Detect which cell encompasses the target text, then output its [X, Y] center coordinate. 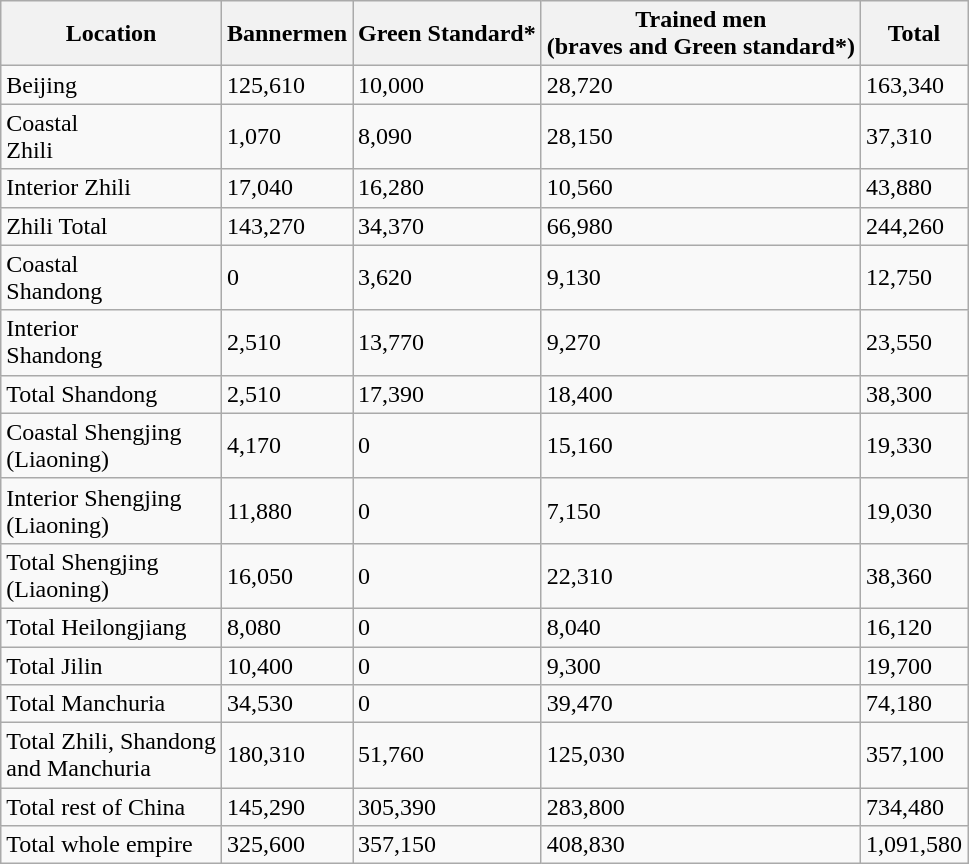
Total Zhili, Shandongand Manchuria [112, 756]
34,370 [448, 226]
18,400 [700, 394]
357,150 [448, 845]
125,610 [286, 85]
15,160 [700, 446]
143,270 [286, 226]
8,080 [286, 627]
Total rest of China [112, 807]
Zhili Total [112, 226]
305,390 [448, 807]
145,290 [286, 807]
163,340 [914, 85]
Location [112, 34]
7,150 [700, 510]
9,300 [700, 665]
74,180 [914, 704]
4,170 [286, 446]
1,091,580 [914, 845]
325,600 [286, 845]
180,310 [286, 756]
Bannermen [286, 34]
17,390 [448, 394]
Total [914, 34]
13,770 [448, 342]
19,030 [914, 510]
12,750 [914, 278]
28,150 [700, 136]
10,560 [700, 188]
Total Jilin [112, 665]
22,310 [700, 576]
19,700 [914, 665]
Beijing [112, 85]
66,980 [700, 226]
244,260 [914, 226]
125,030 [700, 756]
10,400 [286, 665]
28,720 [700, 85]
Total whole empire [112, 845]
11,880 [286, 510]
Total Manchuria [112, 704]
16,280 [448, 188]
CoastalShandong [112, 278]
Total Heilongjiang [112, 627]
3,620 [448, 278]
9,130 [700, 278]
1,070 [286, 136]
Interior Zhili [112, 188]
Total Shengjing(Liaoning) [112, 576]
283,800 [700, 807]
51,760 [448, 756]
10,000 [448, 85]
Green Standard* [448, 34]
23,550 [914, 342]
17,040 [286, 188]
16,120 [914, 627]
16,050 [286, 576]
38,300 [914, 394]
InteriorShandong [112, 342]
43,880 [914, 188]
CoastalZhili [112, 136]
Interior Shengjing(Liaoning) [112, 510]
357,100 [914, 756]
9,270 [700, 342]
8,040 [700, 627]
8,090 [448, 136]
38,360 [914, 576]
19,330 [914, 446]
Total Shandong [112, 394]
34,530 [286, 704]
39,470 [700, 704]
37,310 [914, 136]
Coastal Shengjing(Liaoning) [112, 446]
Trained men(braves and Green standard*) [700, 34]
734,480 [914, 807]
408,830 [700, 845]
